Output the (x, y) coordinate of the center of the cell containing the given text.  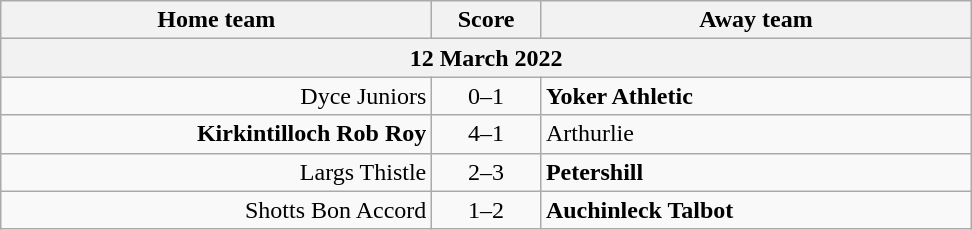
Score (486, 20)
Arthurlie (756, 134)
Shotts Bon Accord (216, 210)
Away team (756, 20)
0–1 (486, 96)
Auchinleck Talbot (756, 210)
Dyce Juniors (216, 96)
Kirkintilloch Rob Roy (216, 134)
1–2 (486, 210)
12 March 2022 (486, 58)
Petershill (756, 172)
4–1 (486, 134)
Largs Thistle (216, 172)
2–3 (486, 172)
Home team (216, 20)
Yoker Athletic (756, 96)
